Return the (X, Y) coordinate for the center point of the cell that contains the specified text.  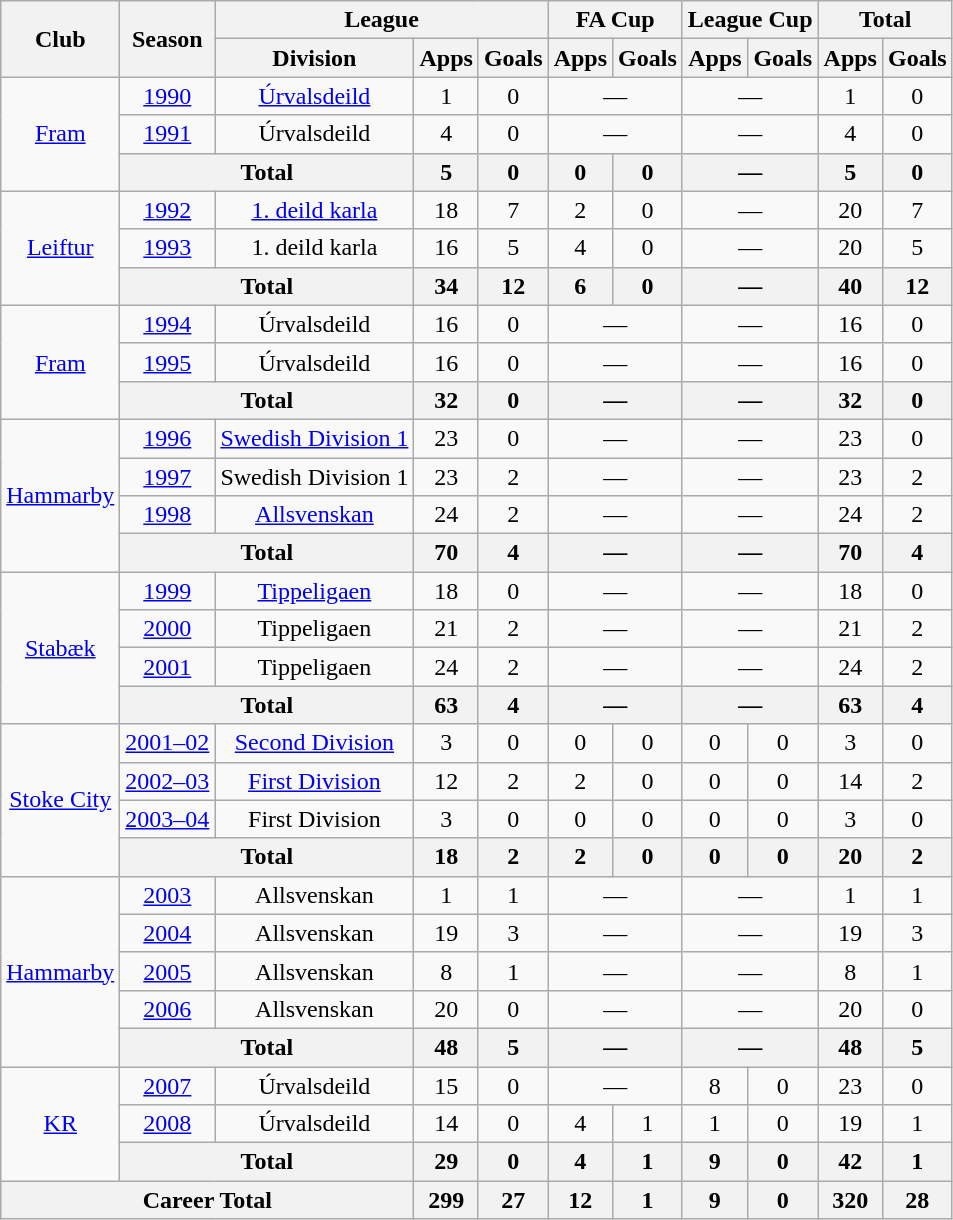
27 (513, 1200)
2002–03 (168, 781)
1991 (168, 134)
2005 (168, 971)
40 (850, 286)
1996 (168, 438)
42 (850, 1162)
Division (314, 58)
League Cup (750, 20)
Stabæk (60, 648)
2001 (168, 667)
1995 (168, 362)
Career Total (208, 1200)
29 (446, 1162)
1997 (168, 477)
2007 (168, 1085)
Stoke City (60, 800)
34 (446, 286)
1992 (168, 210)
KR (60, 1123)
1998 (168, 515)
2001–02 (168, 743)
2004 (168, 933)
League (382, 20)
1999 (168, 591)
15 (446, 1085)
1994 (168, 324)
320 (850, 1200)
2003 (168, 895)
1990 (168, 96)
1993 (168, 248)
Club (60, 39)
2006 (168, 1009)
Second Division (314, 743)
FA Cup (615, 20)
2008 (168, 1124)
Season (168, 39)
28 (917, 1200)
6 (580, 286)
Leiftur (60, 248)
299 (446, 1200)
2000 (168, 629)
2003–04 (168, 819)
